Capture the cell that displays the provided text and extract its [X, Y] central coordinate. 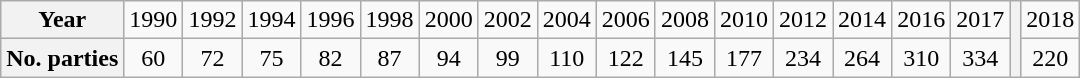
234 [802, 58]
110 [566, 58]
1998 [390, 20]
264 [862, 58]
2000 [448, 20]
75 [272, 58]
310 [922, 58]
1990 [154, 20]
2016 [922, 20]
82 [330, 58]
2006 [626, 20]
2014 [862, 20]
87 [390, 58]
Year [62, 20]
60 [154, 58]
334 [980, 58]
2012 [802, 20]
122 [626, 58]
2018 [1050, 20]
2017 [980, 20]
1992 [212, 20]
1994 [272, 20]
94 [448, 58]
2008 [684, 20]
No. parties [62, 58]
72 [212, 58]
2004 [566, 20]
99 [508, 58]
1996 [330, 20]
220 [1050, 58]
2010 [744, 20]
177 [744, 58]
145 [684, 58]
2002 [508, 20]
